For the text-containing cell, return its midpoint in (X, Y) coordinate format. 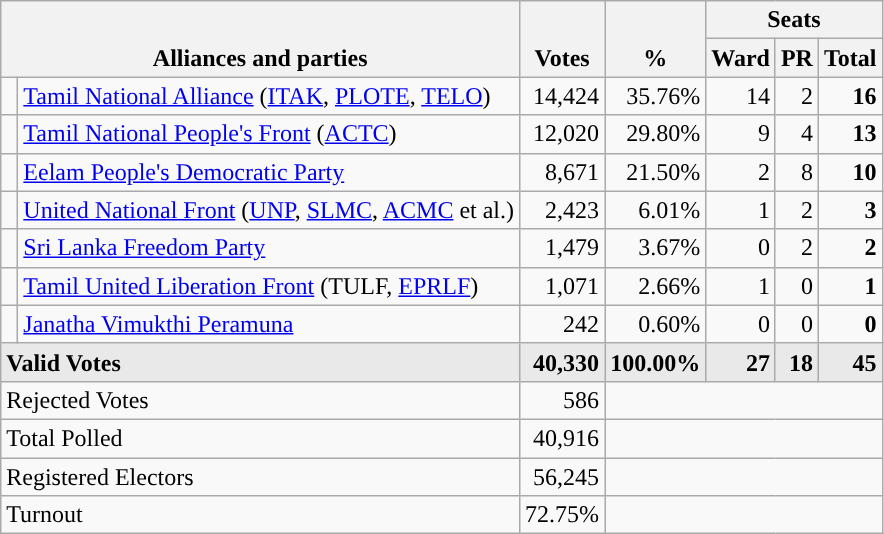
Tamil United Liberation Front (TULF, EPRLF) (269, 286)
Total Polled (260, 438)
29.80% (656, 134)
3.67% (656, 248)
6.01% (656, 210)
9 (741, 134)
2,423 (562, 210)
United National Front (UNP, SLMC, ACMC et al.) (269, 210)
Sri Lanka Freedom Party (269, 248)
Tamil National Alliance (ITAK, PLOTE, TELO) (269, 96)
40,916 (562, 438)
Seats (794, 20)
13 (850, 134)
14,424 (562, 96)
0.60% (656, 324)
Tamil National People's Front (ACTC) (269, 134)
Alliances and parties (260, 39)
Rejected Votes (260, 400)
35.76% (656, 96)
Turnout (260, 515)
56,245 (562, 477)
21.50% (656, 172)
8,671 (562, 172)
Votes (562, 39)
Registered Electors (260, 477)
% (656, 39)
Ward (741, 58)
10 (850, 172)
4 (796, 134)
45 (850, 362)
PR (796, 58)
Janatha Vimukthi Peramuna (269, 324)
8 (796, 172)
Valid Votes (260, 362)
Total (850, 58)
40,330 (562, 362)
27 (741, 362)
1,071 (562, 286)
242 (562, 324)
586 (562, 400)
16 (850, 96)
100.00% (656, 362)
14 (741, 96)
3 (850, 210)
72.75% (562, 515)
1,479 (562, 248)
2.66% (656, 286)
12,020 (562, 134)
Eelam People's Democratic Party (269, 172)
18 (796, 362)
